Pinpoint the cell where the given text exists, returning its (x, y) midpoint coordinate. 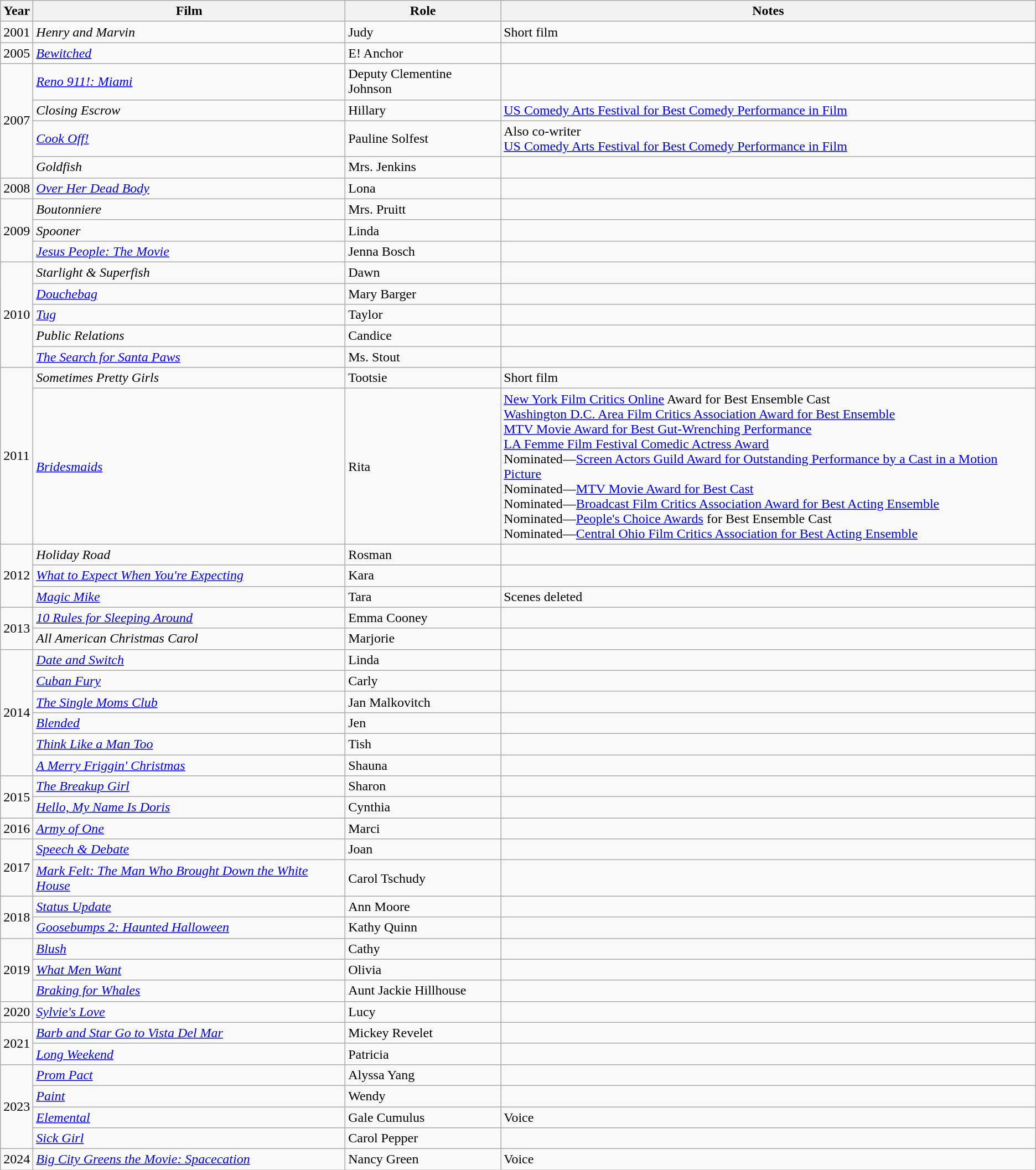
Ann Moore (423, 907)
Nancy Green (423, 1159)
Scenes deleted (768, 597)
Sometimes Pretty Girls (189, 378)
Carol Pepper (423, 1138)
Blush (189, 949)
Lucy (423, 1012)
Pauline Solfest (423, 138)
Status Update (189, 907)
Blended (189, 723)
2011 (17, 456)
Jenna Bosch (423, 251)
Judy (423, 32)
US Comedy Arts Festival for Best Comedy Performance in Film (768, 110)
Mrs. Jenkins (423, 167)
All American Christmas Carol (189, 639)
2001 (17, 32)
Aunt Jackie Hillhouse (423, 991)
Magic Mike (189, 597)
2005 (17, 53)
Sick Girl (189, 1138)
E! Anchor (423, 53)
Sharon (423, 786)
Carol Tschudy (423, 878)
Reno 911!: Miami (189, 82)
Kara (423, 576)
Hillary (423, 110)
2015 (17, 797)
2019 (17, 970)
Boutonniere (189, 209)
Public Relations (189, 336)
Gale Cumulus (423, 1117)
2010 (17, 314)
Ms. Stout (423, 357)
Barb and Star Go to Vista Del Mar (189, 1033)
Lona (423, 188)
Date and Switch (189, 660)
Jen (423, 723)
Braking for Whales (189, 991)
Think Like a Man Too (189, 744)
Candice (423, 336)
Bridesmaids (189, 466)
What Men Want (189, 970)
Rita (423, 466)
Mark Felt: The Man Who Brought Down the White House (189, 878)
Rosman (423, 555)
Kathy Quinn (423, 928)
Hello, My Name Is Doris (189, 807)
2007 (17, 121)
Alyssa Yang (423, 1075)
Cynthia (423, 807)
2008 (17, 188)
Role (423, 11)
Joan (423, 850)
Spooner (189, 230)
Marjorie (423, 639)
Starlight & Superfish (189, 272)
Closing Escrow (189, 110)
Tootsie (423, 378)
Cathy (423, 949)
2017 (17, 868)
Taylor (423, 315)
2014 (17, 712)
Douchebag (189, 294)
The Search for Santa Paws (189, 357)
Mary Barger (423, 294)
Shauna (423, 765)
Carly (423, 681)
2012 (17, 576)
What to Expect When You're Expecting (189, 576)
The Single Moms Club (189, 702)
Wendy (423, 1096)
2013 (17, 628)
Deputy Clementine Johnson (423, 82)
Goosebumps 2: Haunted Halloween (189, 928)
Jan Malkovitch (423, 702)
Mickey Revelet (423, 1033)
Notes (768, 11)
Tug (189, 315)
2021 (17, 1043)
2023 (17, 1106)
10 Rules for Sleeping Around (189, 618)
Year (17, 11)
Tish (423, 744)
Big City Greens the Movie: Spacecation (189, 1159)
Over Her Dead Body (189, 188)
2016 (17, 829)
Holiday Road (189, 555)
Tara (423, 597)
Prom Pact (189, 1075)
Sylvie's Love (189, 1012)
2024 (17, 1159)
Elemental (189, 1117)
Henry and Marvin (189, 32)
Speech & Debate (189, 850)
Emma Cooney (423, 618)
Cuban Fury (189, 681)
Film (189, 11)
A Merry Friggin' Christmas (189, 765)
Cook Off! (189, 138)
Marci (423, 829)
Also co-writerUS Comedy Arts Festival for Best Comedy Performance in Film (768, 138)
2020 (17, 1012)
Army of One (189, 829)
Paint (189, 1096)
Olivia (423, 970)
The Breakup Girl (189, 786)
Jesus People: The Movie (189, 251)
Long Weekend (189, 1054)
Goldfish (189, 167)
Mrs. Pruitt (423, 209)
2018 (17, 917)
Bewitched (189, 53)
Dawn (423, 272)
2009 (17, 230)
Patricia (423, 1054)
